For the text-containing cell, return its midpoint in (x, y) coordinate format. 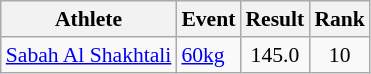
Sabah Al Shakhtali (89, 55)
Result (274, 19)
Event (208, 19)
145.0 (274, 55)
60kg (208, 55)
Rank (340, 19)
10 (340, 55)
Athlete (89, 19)
